Detect which cell encompasses the target text, then output its (X, Y) center coordinate. 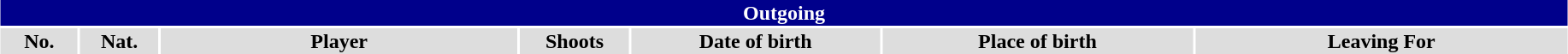
Player (339, 41)
Place of birth (1038, 41)
No. (39, 41)
Outgoing (783, 13)
Shoots (575, 41)
Nat. (120, 41)
Leaving For (1382, 41)
Date of birth (755, 41)
